Locate the cell with the specified text and output its [X, Y] center coordinate. 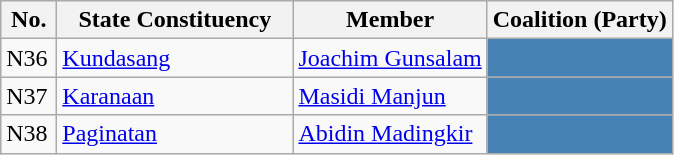
No. [29, 20]
Masidi Manjun [390, 96]
N37 [29, 96]
N36 [29, 58]
Kundasang [175, 58]
Joachim Gunsalam [390, 58]
Member [390, 20]
Abidin Madingkir [390, 134]
State Constituency [175, 20]
Coalition (Party) [580, 20]
Paginatan [175, 134]
N38 [29, 134]
Karanaan [175, 96]
